Extract the (x, y) coordinate from the center of the cell holding the provided text.  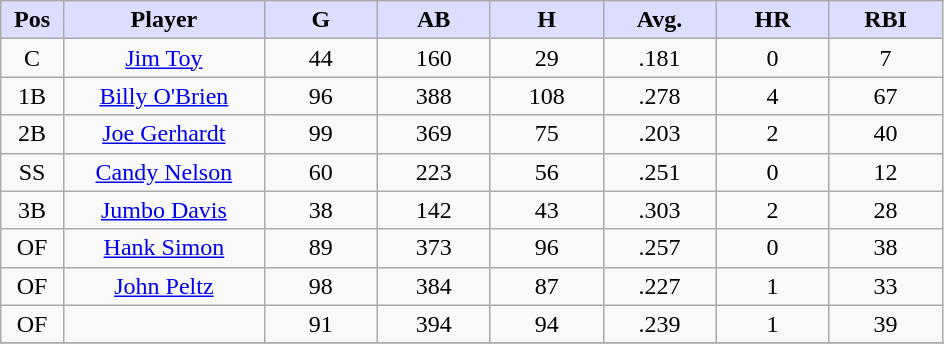
388 (434, 96)
Candy Nelson (164, 172)
3B (32, 210)
.251 (660, 172)
91 (320, 324)
.303 (660, 210)
RBI (886, 20)
28 (886, 210)
John Peltz (164, 286)
43 (546, 210)
.227 (660, 286)
C (32, 58)
142 (434, 210)
40 (886, 134)
.181 (660, 58)
AB (434, 20)
160 (434, 58)
Hank Simon (164, 248)
Avg. (660, 20)
1B (32, 96)
Pos (32, 20)
89 (320, 248)
7 (886, 58)
56 (546, 172)
29 (546, 58)
SS (32, 172)
H (546, 20)
Billy O'Brien (164, 96)
67 (886, 96)
G (320, 20)
98 (320, 286)
87 (546, 286)
44 (320, 58)
75 (546, 134)
94 (546, 324)
Joe Gerhardt (164, 134)
HR (772, 20)
Jumbo Davis (164, 210)
394 (434, 324)
60 (320, 172)
223 (434, 172)
99 (320, 134)
Player (164, 20)
369 (434, 134)
39 (886, 324)
2B (32, 134)
384 (434, 286)
33 (886, 286)
.203 (660, 134)
108 (546, 96)
.239 (660, 324)
373 (434, 248)
.278 (660, 96)
Jim Toy (164, 58)
12 (886, 172)
4 (772, 96)
.257 (660, 248)
